For the text-containing cell, return its midpoint in [X, Y] coordinate format. 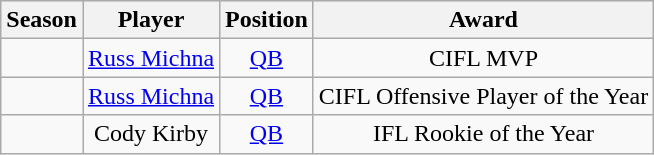
Award [483, 20]
Season [42, 20]
Player [150, 20]
Cody Kirby [150, 134]
IFL Rookie of the Year [483, 134]
CIFL Offensive Player of the Year [483, 96]
CIFL MVP [483, 58]
Position [267, 20]
